Capture the cell that displays the provided text and extract its [X, Y] central coordinate. 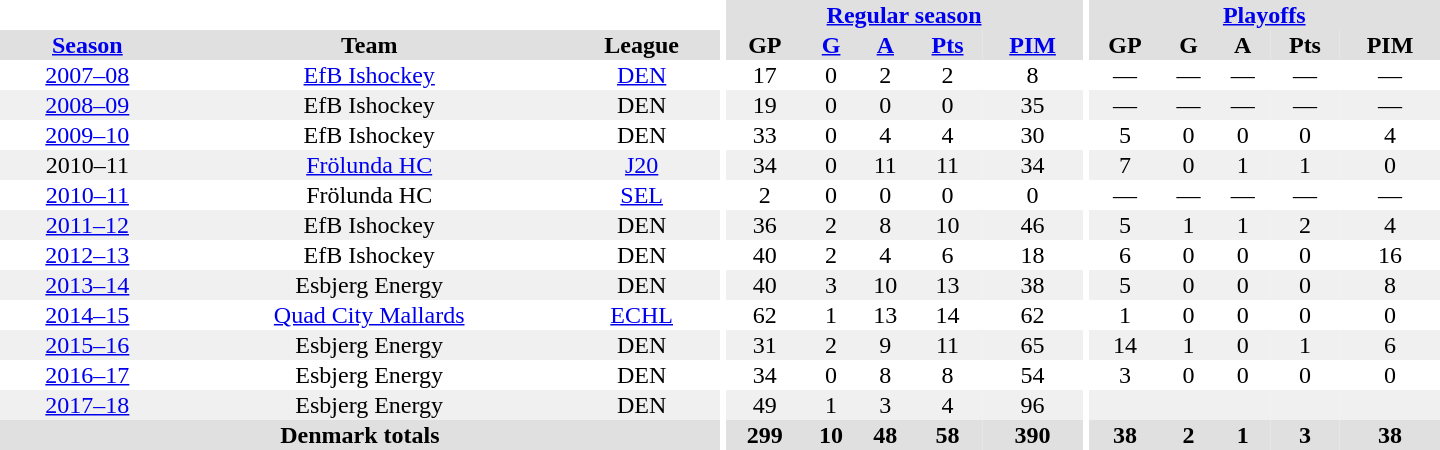
49 [765, 405]
46 [1033, 225]
Denmark totals [360, 435]
33 [765, 135]
17 [765, 75]
J20 [642, 165]
Quad City Mallards [370, 315]
96 [1033, 405]
54 [1033, 375]
48 [885, 435]
2014–15 [88, 315]
30 [1033, 135]
390 [1033, 435]
League [642, 45]
35 [1033, 105]
2016–17 [88, 375]
16 [1390, 255]
Team [370, 45]
31 [765, 345]
2008–09 [88, 105]
2012–13 [88, 255]
2009–10 [88, 135]
2011–12 [88, 225]
ECHL [642, 315]
7 [1124, 165]
2013–14 [88, 285]
9 [885, 345]
Regular season [904, 15]
18 [1033, 255]
SEL [642, 195]
2007–08 [88, 75]
65 [1033, 345]
2015–16 [88, 345]
58 [947, 435]
Playoffs [1264, 15]
2017–18 [88, 405]
19 [765, 105]
299 [765, 435]
36 [765, 225]
Season [88, 45]
